Extract the (x, y) coordinate from the center of the cell holding the provided text.  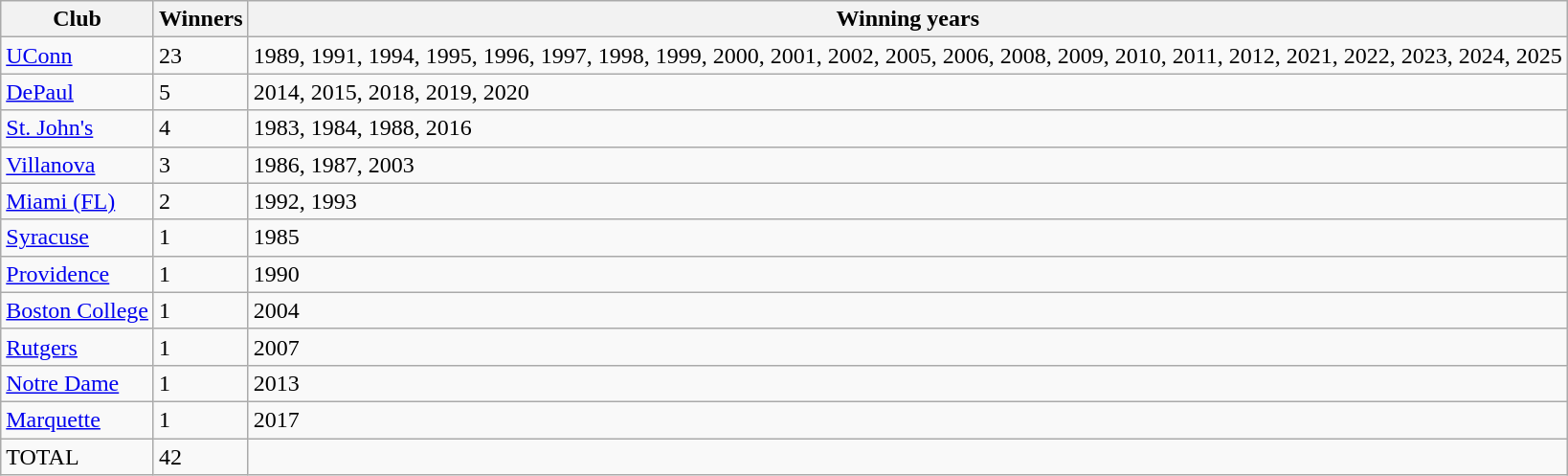
2004 (907, 310)
Club (78, 19)
Rutgers (78, 347)
2 (201, 201)
42 (201, 457)
DePaul (78, 92)
UConn (78, 56)
1983, 1984, 1988, 2016 (907, 128)
1985 (907, 238)
Notre Dame (78, 383)
1990 (907, 274)
1989, 1991, 1994, 1995, 1996, 1997, 1998, 1999, 2000, 2001, 2002, 2005, 2006, 2008, 2009, 2010, 2011, 2012, 2021, 2022, 2023, 2024, 2025 (907, 56)
Boston College (78, 310)
1986, 1987, 2003 (907, 165)
Miami (FL) (78, 201)
2014, 2015, 2018, 2019, 2020 (907, 92)
2007 (907, 347)
Syracuse (78, 238)
2013 (907, 383)
1992, 1993 (907, 201)
TOTAL (78, 457)
Winning years (907, 19)
Marquette (78, 419)
Winners (201, 19)
2017 (907, 419)
Providence (78, 274)
St. John's (78, 128)
Villanova (78, 165)
4 (201, 128)
3 (201, 165)
23 (201, 56)
5 (201, 92)
